Locate the cell with the specified text and output its (X, Y) center coordinate. 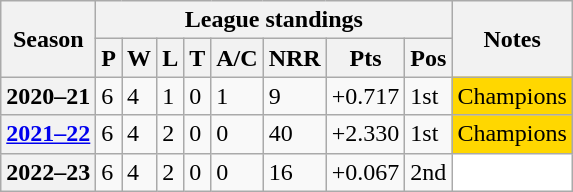
+0.067 (366, 172)
+2.330 (366, 134)
NRR (294, 58)
L (170, 58)
9 (294, 96)
A/C (237, 58)
2020–21 (48, 96)
P (109, 58)
16 (294, 172)
2021–22 (48, 134)
2nd (428, 172)
Pos (428, 58)
Pts (366, 58)
+0.717 (366, 96)
T (198, 58)
Notes (512, 39)
Season (48, 39)
League standings (274, 20)
W (140, 58)
40 (294, 134)
2022–23 (48, 172)
